Return [X, Y] of the center of cell containing provided text 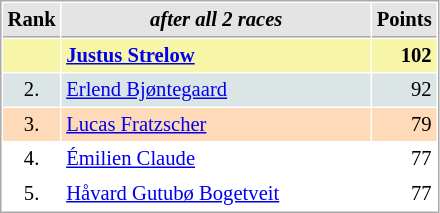
Points [404, 20]
after all 2 races [216, 20]
Justus Strelow [216, 56]
Lucas Fratzscher [216, 124]
79 [404, 124]
Erlend Bjøntegaard [216, 90]
Rank [32, 20]
102 [404, 56]
Émilien Claude [216, 158]
2. [32, 90]
3. [32, 124]
4. [32, 158]
Håvard Gutubø Bogetveit [216, 194]
5. [32, 194]
92 [404, 90]
